Return [x, y] of the center of cell containing provided text 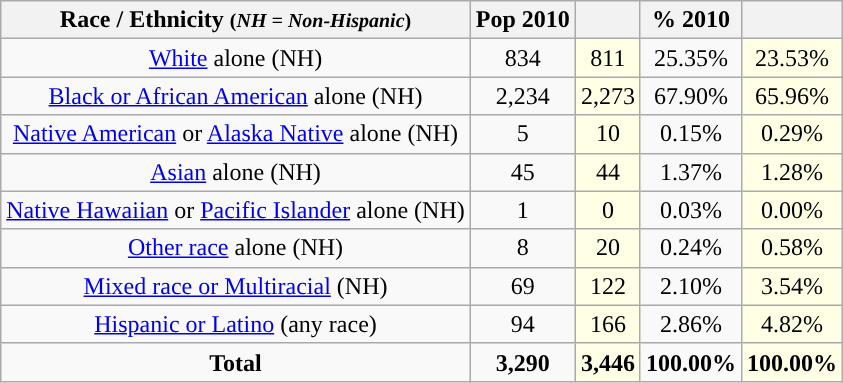
3,290 [522, 362]
Asian alone (NH) [236, 172]
23.53% [792, 58]
10 [608, 134]
20 [608, 248]
2,234 [522, 96]
Race / Ethnicity (NH = Non-Hispanic) [236, 20]
65.96% [792, 96]
834 [522, 58]
Native Hawaiian or Pacific Islander alone (NH) [236, 210]
45 [522, 172]
Total [236, 362]
1 [522, 210]
Other race alone (NH) [236, 248]
Native American or Alaska Native alone (NH) [236, 134]
Mixed race or Multiracial (NH) [236, 286]
166 [608, 324]
67.90% [690, 96]
94 [522, 324]
122 [608, 286]
0.24% [690, 248]
1.37% [690, 172]
3.54% [792, 286]
3,446 [608, 362]
Black or African American alone (NH) [236, 96]
69 [522, 286]
Pop 2010 [522, 20]
0.03% [690, 210]
0.29% [792, 134]
0.00% [792, 210]
5 [522, 134]
0.15% [690, 134]
25.35% [690, 58]
8 [522, 248]
0 [608, 210]
44 [608, 172]
0.58% [792, 248]
2.86% [690, 324]
811 [608, 58]
White alone (NH) [236, 58]
2,273 [608, 96]
4.82% [792, 324]
Hispanic or Latino (any race) [236, 324]
2.10% [690, 286]
% 2010 [690, 20]
1.28% [792, 172]
